Scan for the cell matching the given text and deliver its (X, Y) coordinate at center. 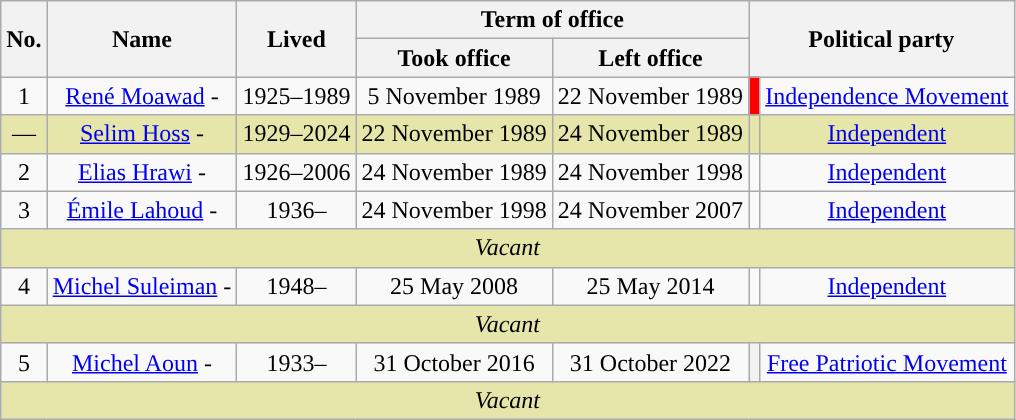
25 May 2014 (650, 286)
Émile Lahoud - (142, 210)
1933– (296, 362)
Michel Suleiman - (142, 286)
24 November 2007 (650, 210)
No. (24, 39)
31 October 2016 (454, 362)
1925–1989 (296, 96)
1936– (296, 210)
1 (24, 96)
4 (24, 286)
Lived (296, 39)
Left office (650, 58)
25 May 2008 (454, 286)
Elias Hrawi - (142, 172)
Selim Hoss - (142, 134)
Name (142, 39)
1929–2024 (296, 134)
5 (24, 362)
3 (24, 210)
Term of office (552, 20)
— (24, 134)
1926–2006 (296, 172)
2 (24, 172)
Independence Movement (887, 96)
Political party (882, 39)
5 November 1989 (454, 96)
René Moawad - (142, 96)
31 October 2022 (650, 362)
Took office (454, 58)
1948– (296, 286)
Free Patriotic Movement (887, 362)
Michel Aoun - (142, 362)
